Locate the cell with the specified text and output its [X, Y] center coordinate. 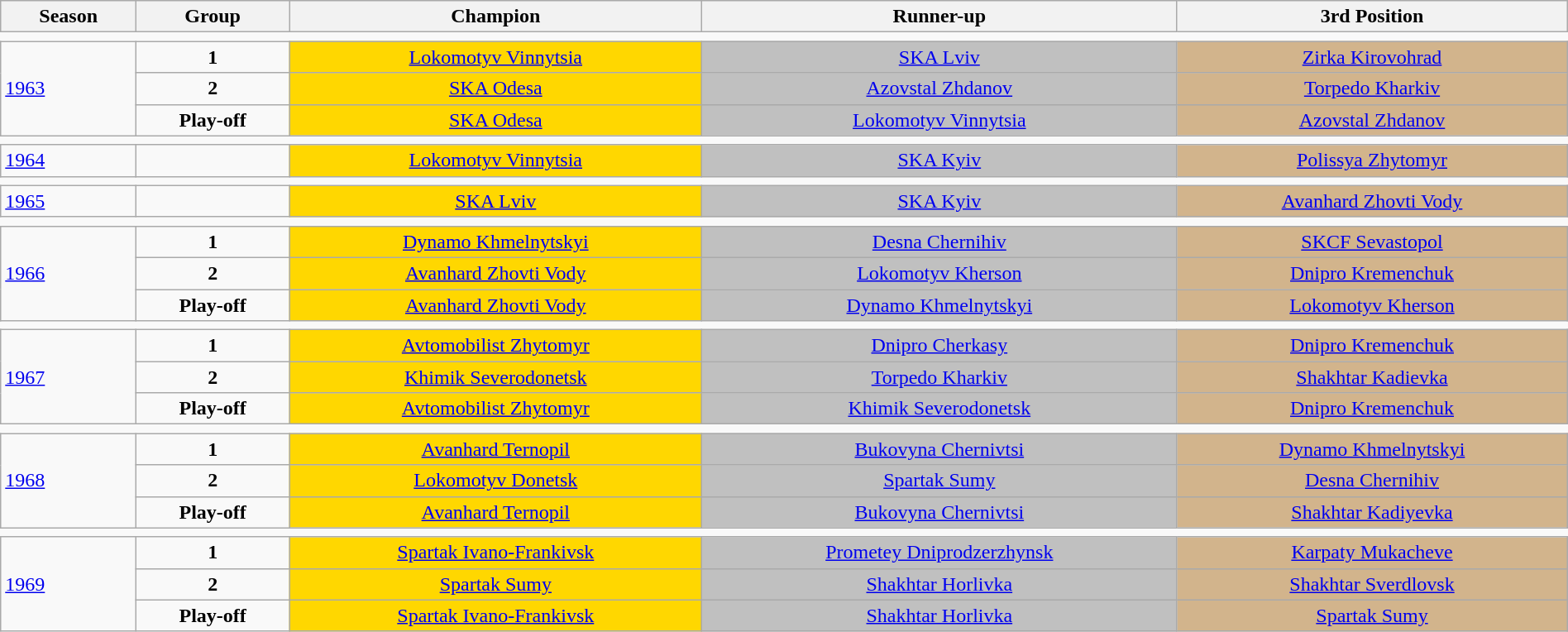
1966 [69, 273]
1963 [69, 89]
Runner-up [939, 17]
SKCF Sevastopol [1372, 242]
Zirka Kirovohrad [1372, 57]
Dnipro Cherkasy [939, 346]
Polissya Zhytomyr [1372, 160]
Shakhtar Kadiyevka [1372, 512]
Group [213, 17]
1969 [69, 584]
3rd Position [1372, 17]
1968 [69, 481]
Champion [496, 17]
Karpaty Mukacheve [1372, 553]
Season [69, 17]
1964 [69, 160]
Shakhtar Kadievka [1372, 377]
1965 [69, 201]
1967 [69, 377]
Shakhtar Sverdlovsk [1372, 584]
Lokomotyv Donetsk [496, 481]
Prometey Dniprodzerzhynsk [939, 553]
